Pinpoint the cell where the given text exists, returning its (x, y) midpoint coordinate. 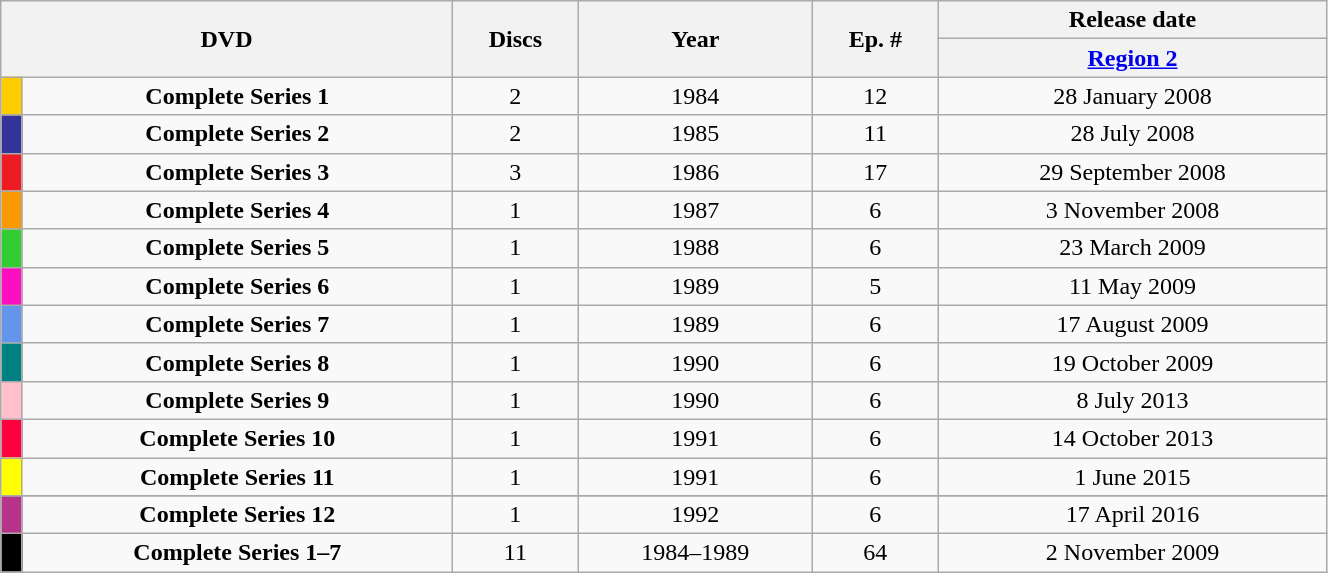
3 November 2008 (1133, 210)
23 March 2009 (1133, 248)
Complete Series 10 (237, 438)
14 October 2013 (1133, 438)
Complete Series 4 (237, 210)
1988 (696, 248)
Discs (515, 39)
1 June 2015 (1133, 477)
1984–1989 (696, 553)
Complete Series 11 (237, 477)
Complete Series 7 (237, 324)
3 (515, 172)
17 (875, 172)
12 (875, 96)
28 January 2008 (1133, 96)
Complete Series 1–7 (237, 553)
1985 (696, 134)
19 October 2009 (1133, 362)
28 July 2008 (1133, 134)
17 August 2009 (1133, 324)
Complete Series 3 (237, 172)
8 July 2013 (1133, 400)
Ep. # (875, 39)
17 April 2016 (1133, 515)
1987 (696, 210)
Region 2 (1133, 58)
5 (875, 286)
Complete Series 12 (237, 515)
1992 (696, 515)
11 May 2009 (1133, 286)
Complete Series 5 (237, 248)
2 November 2009 (1133, 553)
1986 (696, 172)
Release date (1133, 20)
29 September 2008 (1133, 172)
1984 (696, 96)
Complete Series 6 (237, 286)
Complete Series 2 (237, 134)
Year (696, 39)
Complete Series 1 (237, 96)
Complete Series 8 (237, 362)
64 (875, 553)
Complete Series 9 (237, 400)
DVD (226, 39)
